Detect which cell encompasses the target text, then output its (x, y) center coordinate. 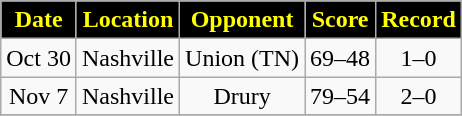
69–48 (340, 58)
Nov 7 (39, 96)
Oct 30 (39, 58)
Record (419, 20)
Opponent (242, 20)
79–54 (340, 96)
Date (39, 20)
Score (340, 20)
1–0 (419, 58)
Union (TN) (242, 58)
2–0 (419, 96)
Drury (242, 96)
Location (128, 20)
